Capture the cell that displays the provided text and extract its (x, y) central coordinate. 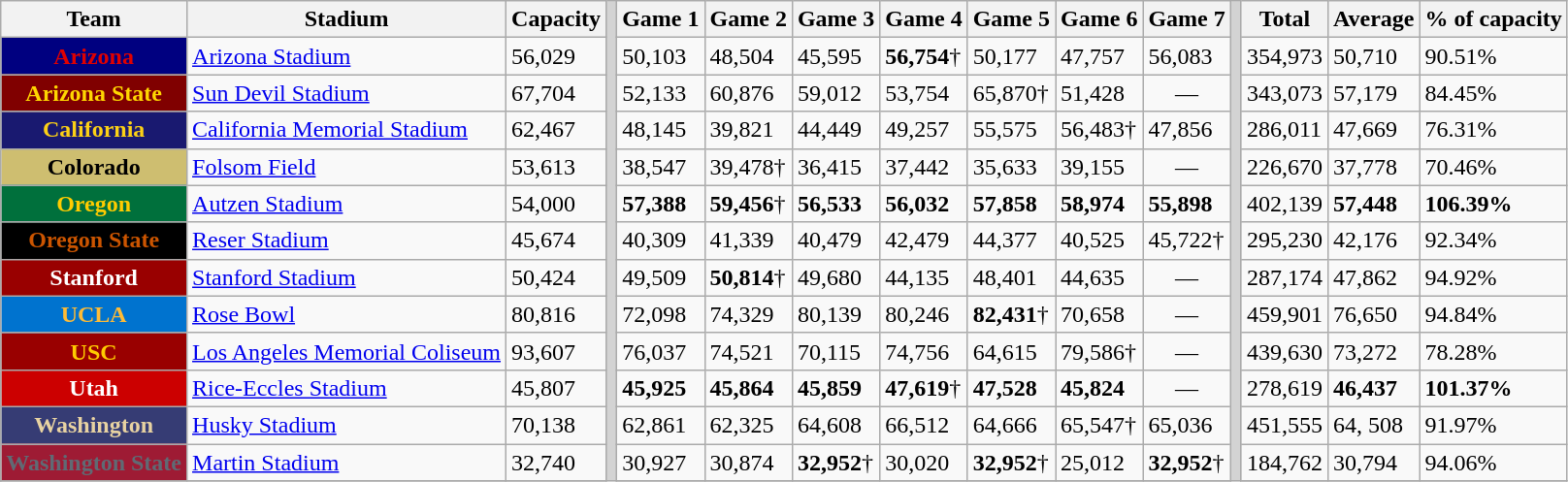
45,595 (835, 56)
80,139 (835, 314)
55,575 (1011, 130)
Total (1285, 19)
54,000 (557, 204)
74,521 (748, 351)
50,814† (748, 277)
80,816 (557, 314)
84.45% (1493, 93)
459,901 (1285, 314)
44,135 (924, 277)
45,925 (661, 388)
39,478† (748, 167)
Reser Stadium (347, 241)
106.39% (1493, 204)
% of capacity (1493, 19)
30,794 (1374, 463)
Utah (94, 388)
36,415 (835, 167)
Colorado (94, 167)
Husky Stadium (347, 425)
Game 7 (1187, 19)
62,467 (557, 130)
60,876 (748, 93)
73,272 (1374, 351)
39,821 (748, 130)
47,862 (1374, 277)
57,388 (661, 204)
64,608 (835, 425)
65,870† (1011, 93)
Game 4 (924, 19)
40,525 (1099, 241)
101.37% (1493, 388)
79,586† (1099, 351)
82,431† (1011, 314)
35,633 (1011, 167)
76,650 (1374, 314)
94.92% (1493, 277)
57,448 (1374, 204)
Game 3 (835, 19)
Rice-Eccles Stadium (347, 388)
76.31% (1493, 130)
57,179 (1374, 93)
439,630 (1285, 351)
78.28% (1493, 351)
80,246 (924, 314)
402,139 (1285, 204)
52,133 (661, 93)
25,012 (1099, 463)
50,424 (557, 277)
Average (1374, 19)
44,449 (835, 130)
California Memorial Stadium (347, 130)
64,615 (1011, 351)
Game 6 (1099, 19)
Team (94, 19)
47,856 (1187, 130)
51,428 (1099, 93)
57,858 (1011, 204)
62,861 (661, 425)
66,512 (924, 425)
286,011 (1285, 130)
45,859 (835, 388)
Stanford (94, 277)
72,098 (661, 314)
30,020 (924, 463)
Stadium (347, 19)
UCLA (94, 314)
Washington State (94, 463)
56,754† (924, 56)
76,037 (661, 351)
74,329 (748, 314)
354,973 (1285, 56)
65,036 (1187, 425)
47,669 (1374, 130)
64, 508 (1374, 425)
47,619† (924, 388)
451,555 (1285, 425)
Sun Devil Stadium (347, 93)
56,029 (557, 56)
Capacity (557, 19)
58,974 (1099, 204)
30,927 (661, 463)
30,874 (748, 463)
65,547† (1099, 425)
50,103 (661, 56)
49,509 (661, 277)
93,607 (557, 351)
53,613 (557, 167)
45,864 (748, 388)
59,456† (748, 204)
42,176 (1374, 241)
41,339 (748, 241)
50,710 (1374, 56)
42,479 (924, 241)
70,138 (557, 425)
Los Angeles Memorial Coliseum (347, 351)
Arizona State (94, 93)
Autzen Stadium (347, 204)
55,898 (1187, 204)
37,442 (924, 167)
USC (94, 351)
94.84% (1493, 314)
Martin Stadium (347, 463)
32,740 (557, 463)
94.06% (1493, 463)
295,230 (1285, 241)
50,177 (1011, 56)
Game 5 (1011, 19)
70,115 (835, 351)
56,483† (1099, 130)
74,756 (924, 351)
Arizona (94, 56)
226,670 (1285, 167)
Oregon State (94, 241)
40,309 (661, 241)
184,762 (1285, 463)
44,377 (1011, 241)
45,674 (557, 241)
70.46% (1493, 167)
44,635 (1099, 277)
48,504 (748, 56)
45,722† (1187, 241)
343,073 (1285, 93)
64,666 (1011, 425)
40,479 (835, 241)
90.51% (1493, 56)
46,437 (1374, 388)
Rose Bowl (347, 314)
56,032 (924, 204)
45,807 (557, 388)
Stanford Stadium (347, 277)
278,619 (1285, 388)
92.34% (1493, 241)
59,012 (835, 93)
67,704 (557, 93)
70,658 (1099, 314)
Game 1 (661, 19)
56,083 (1187, 56)
48,401 (1011, 277)
California (94, 130)
Arizona Stadium (347, 56)
287,174 (1285, 277)
48,145 (661, 130)
45,824 (1099, 388)
49,257 (924, 130)
47,528 (1011, 388)
Oregon (94, 204)
53,754 (924, 93)
62,325 (748, 425)
56,533 (835, 204)
47,757 (1099, 56)
38,547 (661, 167)
39,155 (1099, 167)
Washington (94, 425)
91.97% (1493, 425)
Game 2 (748, 19)
49,680 (835, 277)
37,778 (1374, 167)
Folsom Field (347, 167)
